Find where the given text appears and provide that cell's center as [X, Y] coordinate. 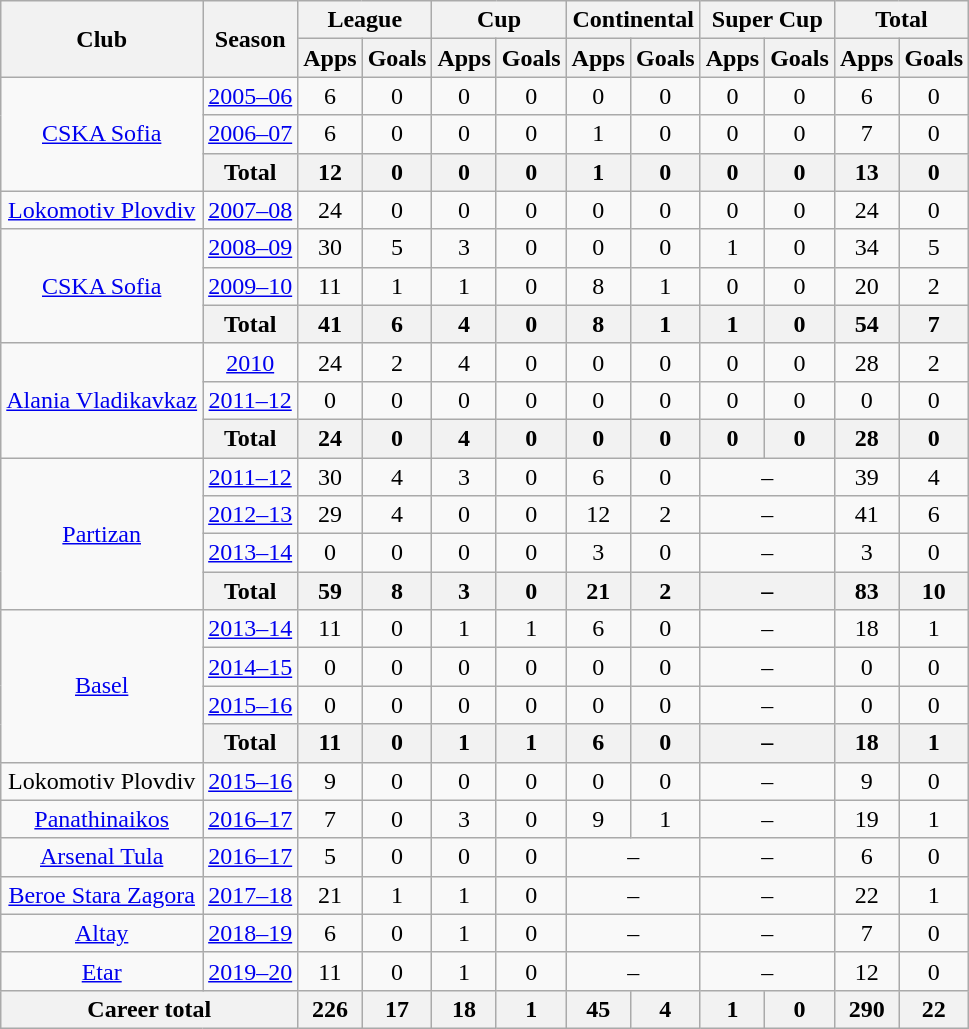
17 [397, 1009]
2019–20 [250, 971]
19 [866, 819]
Beroe Stara Zagora [102, 895]
34 [866, 248]
2008–09 [250, 248]
2006–07 [250, 134]
Alania Vladikavkaz [102, 400]
Etar [102, 971]
League [365, 20]
Arsenal Tula [102, 857]
54 [866, 324]
Career total [150, 1009]
83 [866, 591]
290 [866, 1009]
2018–19 [250, 933]
Partizan [102, 534]
2009–10 [250, 286]
2005–06 [250, 96]
10 [934, 591]
13 [866, 172]
2014–15 [250, 667]
Basel [102, 686]
39 [866, 477]
Season [250, 39]
Club [102, 39]
226 [330, 1009]
Continental [633, 20]
2007–08 [250, 210]
2010 [250, 362]
Altay [102, 933]
2012–13 [250, 515]
2017–18 [250, 895]
59 [330, 591]
45 [598, 1009]
20 [866, 286]
Cup [499, 20]
29 [330, 515]
Super Cup [767, 20]
Panathinaikos [102, 819]
